From the cell containing the given text, extract its center point as [x, y] coordinate. 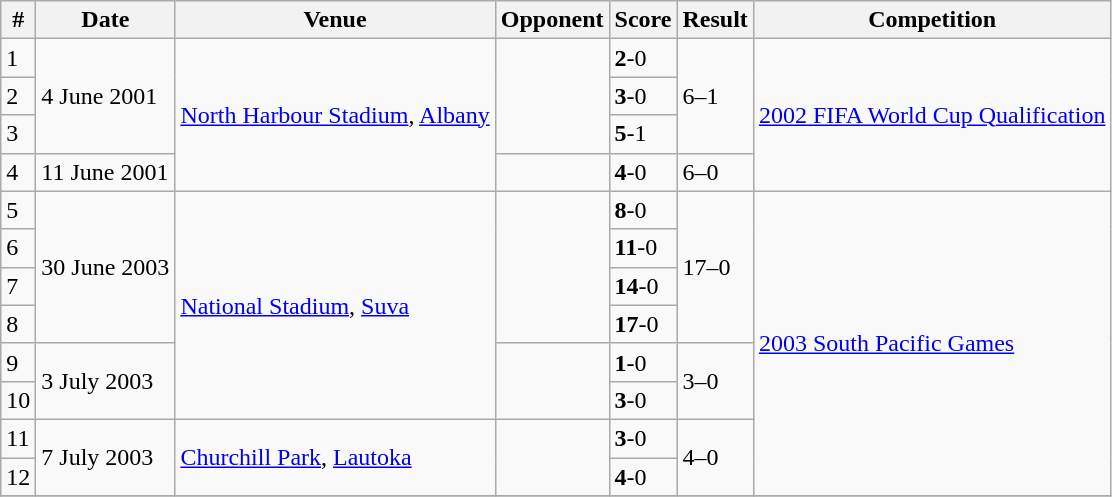
Date [106, 20]
4 [18, 172]
7 [18, 286]
8-0 [643, 210]
4–0 [715, 457]
Score [643, 20]
3 July 2003 [106, 381]
1 [18, 58]
6–0 [715, 172]
11 [18, 438]
3–0 [715, 381]
10 [18, 400]
11 June 2001 [106, 172]
1-0 [643, 362]
2 [18, 96]
Venue [335, 20]
6 [18, 248]
4 June 2001 [106, 96]
14-0 [643, 286]
5-1 [643, 134]
11-0 [643, 248]
8 [18, 324]
Churchill Park, Lautoka [335, 457]
North Harbour Stadium, Albany [335, 115]
Result [715, 20]
# [18, 20]
2003 South Pacific Games [932, 343]
9 [18, 362]
12 [18, 477]
7 July 2003 [106, 457]
6–1 [715, 96]
2002 FIFA World Cup Qualification [932, 115]
17–0 [715, 267]
National Stadium, Suva [335, 305]
Opponent [552, 20]
Competition [932, 20]
30 June 2003 [106, 267]
2-0 [643, 58]
17-0 [643, 324]
5 [18, 210]
3 [18, 134]
